Extract the (x, y) coordinate from the center of the cell holding the provided text.  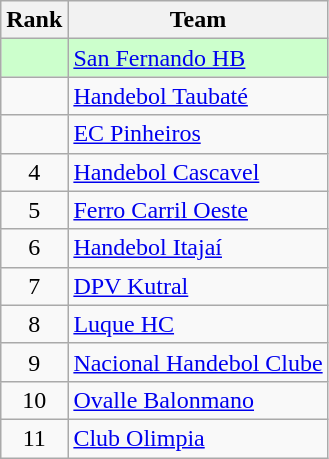
Rank (34, 20)
Ferro Carril Oeste (198, 210)
7 (34, 286)
5 (34, 210)
San Fernando HB (198, 58)
Luque HC (198, 324)
4 (34, 172)
EC Pinheiros (198, 134)
Handebol Taubaté (198, 96)
Handebol Itajaí (198, 248)
Handebol Cascavel (198, 172)
Team (198, 20)
Nacional Handebol Clube (198, 362)
Club Olimpia (198, 438)
DPV Kutral (198, 286)
6 (34, 248)
11 (34, 438)
10 (34, 400)
Ovalle Balonmano (198, 400)
8 (34, 324)
9 (34, 362)
